Capture the cell that displays the provided text and extract its (x, y) central coordinate. 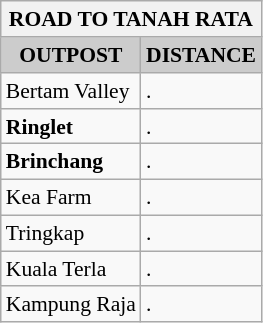
Brinchang (71, 162)
Kampung Raja (71, 304)
ROAD TO TANAH RATA (131, 19)
Tringkap (71, 233)
DISTANCE (201, 55)
OUTPOST (71, 55)
Kea Farm (71, 197)
Ringlet (71, 126)
Bertam Valley (71, 91)
Kuala Terla (71, 269)
